Search for the cell housing the specified text and yield its (X, Y) center coordinate. 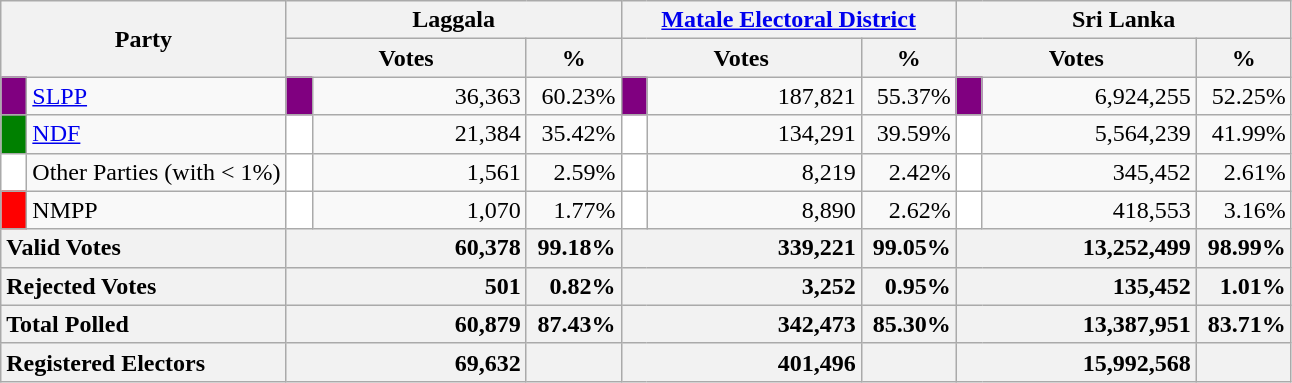
2.62% (908, 210)
501 (406, 286)
Registered Electors (144, 362)
Total Polled (144, 324)
52.25% (1244, 96)
135,452 (1076, 286)
Matale Electoral District (788, 20)
339,221 (741, 248)
5,564,239 (1089, 134)
0.82% (574, 286)
NDF (156, 134)
187,821 (754, 96)
13,387,951 (1076, 324)
Sri Lanka (1124, 20)
60,879 (406, 324)
41.99% (1244, 134)
8,890 (754, 210)
35.42% (574, 134)
0.95% (908, 286)
3,252 (741, 286)
Laggala (454, 20)
60.23% (574, 96)
Party (144, 39)
2.59% (574, 172)
Valid Votes (144, 248)
21,384 (419, 134)
1.77% (574, 210)
85.30% (908, 324)
2.42% (908, 172)
345,452 (1089, 172)
2.61% (1244, 172)
418,553 (1089, 210)
6,924,255 (1089, 96)
134,291 (754, 134)
1.01% (1244, 286)
8,219 (754, 172)
99.05% (908, 248)
99.18% (574, 248)
342,473 (741, 324)
83.71% (1244, 324)
3.16% (1244, 210)
69,632 (406, 362)
Other Parties (with < 1%) (156, 172)
Rejected Votes (144, 286)
39.59% (908, 134)
36,363 (419, 96)
60,378 (406, 248)
SLPP (156, 96)
15,992,568 (1076, 362)
98.99% (1244, 248)
NMPP (156, 210)
1,070 (419, 210)
1,561 (419, 172)
401,496 (741, 362)
55.37% (908, 96)
87.43% (574, 324)
13,252,499 (1076, 248)
